Find where the given text appears and provide that cell's center as (x, y) coordinate. 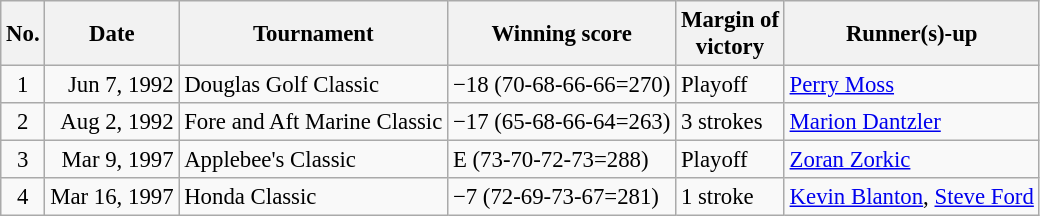
Runner(s)-up (912, 34)
2 (23, 122)
Aug 2, 1992 (112, 122)
Zoran Zorkic (912, 160)
Tournament (314, 34)
Fore and Aft Marine Classic (314, 122)
−7 (72-69-73-67=281) (562, 197)
Mar 16, 1997 (112, 197)
Jun 7, 1992 (112, 85)
Applebee's Classic (314, 160)
Margin ofvictory (730, 34)
−18 (70-68-66-66=270) (562, 85)
1 stroke (730, 197)
1 (23, 85)
E (73-70-72-73=288) (562, 160)
Mar 9, 1997 (112, 160)
Kevin Blanton, Steve Ford (912, 197)
Winning score (562, 34)
Perry Moss (912, 85)
3 (23, 160)
Date (112, 34)
No. (23, 34)
Honda Classic (314, 197)
Douglas Golf Classic (314, 85)
4 (23, 197)
3 strokes (730, 122)
Marion Dantzler (912, 122)
−17 (65-68-66-64=263) (562, 122)
